Find where the given text appears and provide that cell's center as [x, y] coordinate. 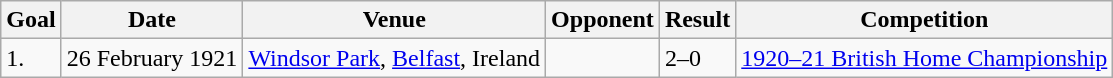
Windsor Park, Belfast, Ireland [394, 58]
Result [697, 20]
1920–21 British Home Championship [924, 58]
Date [152, 20]
26 February 1921 [152, 58]
2–0 [697, 58]
1. [31, 58]
Competition [924, 20]
Goal [31, 20]
Venue [394, 20]
Opponent [603, 20]
